From the cell containing the given text, extract its center point as (x, y) coordinate. 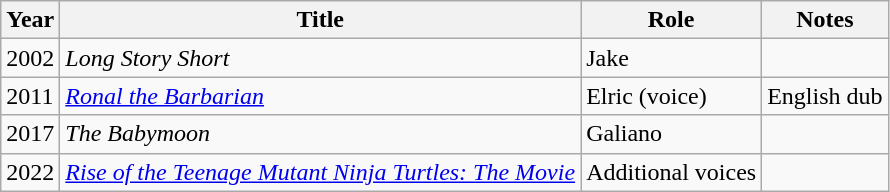
Year (30, 20)
Rise of the Teenage Mutant Ninja Turtles: The Movie (320, 172)
Additional voices (672, 172)
2002 (30, 58)
2017 (30, 134)
Title (320, 20)
English dub (825, 96)
2022 (30, 172)
The Babymoon (320, 134)
Elric (voice) (672, 96)
2011 (30, 96)
Long Story Short (320, 58)
Galiano (672, 134)
Notes (825, 20)
Jake (672, 58)
Ronal the Barbarian (320, 96)
Role (672, 20)
